Extract the (x, y) coordinate from the center of the cell holding the provided text.  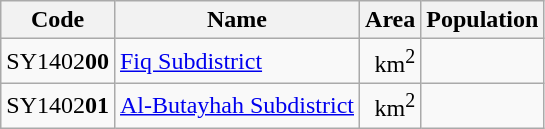
Name (236, 20)
SY140200 (58, 62)
Al-Butayhah Subdistrict (236, 106)
Code (58, 20)
Fiq Subdistrict (236, 62)
Area (390, 20)
SY140201 (58, 106)
Population (482, 20)
